Locate the cell with the specified text and output its [X, Y] center coordinate. 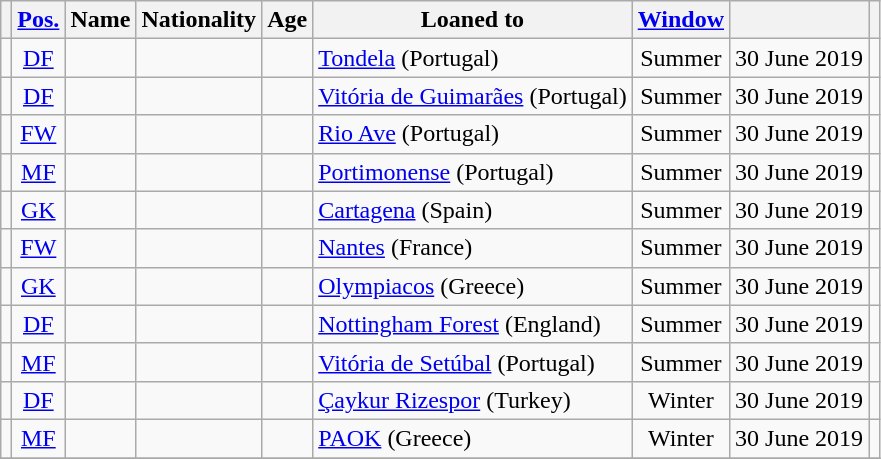
Vitória de Setúbal (Portugal) [473, 362]
Pos. [38, 20]
Nottingham Forest (England) [473, 324]
PAOK (Greece) [473, 438]
Cartagena (Spain) [473, 210]
Name [100, 20]
Olympiacos (Greece) [473, 286]
Portimonense (Portugal) [473, 172]
Window [680, 20]
Çaykur Rizespor (Turkey) [473, 400]
Vitória de Guimarães (Portugal) [473, 96]
Nantes (France) [473, 248]
Nationality [199, 20]
Loaned to [473, 20]
Tondela (Portugal) [473, 58]
Rio Ave (Portugal) [473, 134]
Age [288, 20]
